Scan for the cell matching the given text and deliver its (x, y) coordinate at center. 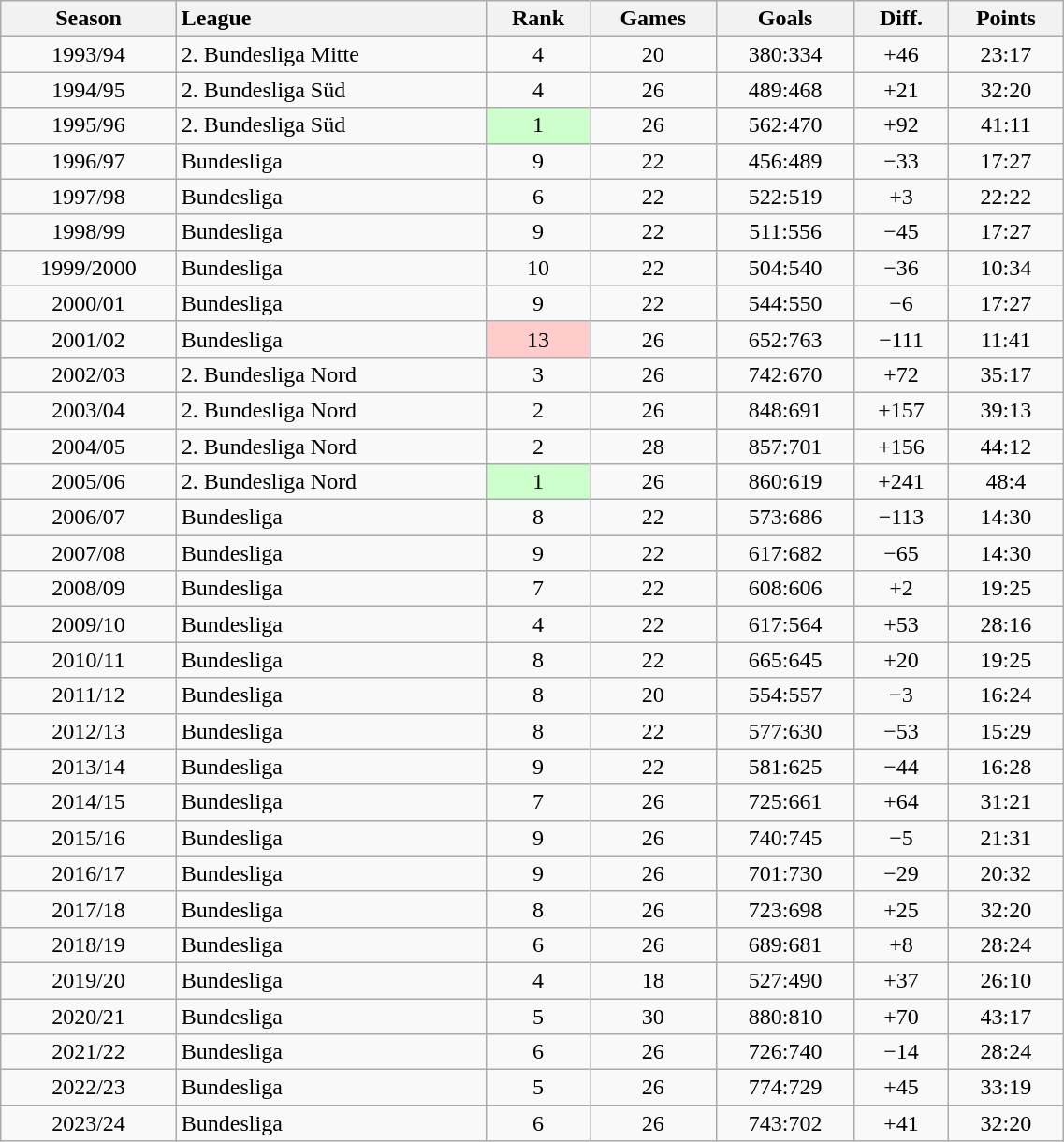
725:661 (785, 802)
1998/99 (89, 232)
2004/05 (89, 447)
2000/01 (89, 303)
2012/13 (89, 731)
23:17 (1006, 54)
608:606 (785, 589)
+21 (901, 90)
Games (653, 19)
2023/24 (89, 1123)
2009/10 (89, 624)
−65 (901, 553)
701:730 (785, 873)
−14 (901, 1052)
+25 (901, 909)
−3 (901, 695)
1995/96 (89, 125)
740:745 (785, 838)
43:17 (1006, 1016)
44:12 (1006, 447)
Rank (539, 19)
+20 (901, 660)
+70 (901, 1016)
−29 (901, 873)
2008/09 (89, 589)
+72 (901, 374)
15:29 (1006, 731)
504:540 (785, 268)
2021/22 (89, 1052)
522:519 (785, 197)
857:701 (785, 447)
Goals (785, 19)
2020/21 (89, 1016)
−36 (901, 268)
1997/98 (89, 197)
−53 (901, 731)
2006/07 (89, 518)
726:740 (785, 1052)
39:13 (1006, 410)
652:763 (785, 339)
2018/19 (89, 944)
−6 (901, 303)
511:556 (785, 232)
2016/17 (89, 873)
+53 (901, 624)
28 (653, 447)
554:557 (785, 695)
527:490 (785, 980)
774:729 (785, 1088)
+45 (901, 1088)
35:17 (1006, 374)
689:681 (785, 944)
1996/97 (89, 161)
10:34 (1006, 268)
2003/04 (89, 410)
Points (1006, 19)
617:564 (785, 624)
2010/11 (89, 660)
2005/06 (89, 482)
16:24 (1006, 695)
+2 (901, 589)
860:619 (785, 482)
880:810 (785, 1016)
2007/08 (89, 553)
11:41 (1006, 339)
2011/12 (89, 695)
13 (539, 339)
2019/20 (89, 980)
18 (653, 980)
1993/94 (89, 54)
+92 (901, 125)
+37 (901, 980)
2013/14 (89, 767)
28:16 (1006, 624)
2001/02 (89, 339)
2. Bundesliga Mitte (331, 54)
1994/95 (89, 90)
742:670 (785, 374)
30 (653, 1016)
2015/16 (89, 838)
+8 (901, 944)
848:691 (785, 410)
+64 (901, 802)
573:686 (785, 518)
Season (89, 19)
31:21 (1006, 802)
41:11 (1006, 125)
544:550 (785, 303)
380:334 (785, 54)
−5 (901, 838)
League (331, 19)
562:470 (785, 125)
581:625 (785, 767)
3 (539, 374)
+3 (901, 197)
+156 (901, 447)
+157 (901, 410)
−44 (901, 767)
743:702 (785, 1123)
2014/15 (89, 802)
22:22 (1006, 197)
Diff. (901, 19)
−45 (901, 232)
16:28 (1006, 767)
489:468 (785, 90)
−111 (901, 339)
2017/18 (89, 909)
1999/2000 (89, 268)
2002/03 (89, 374)
2022/23 (89, 1088)
−33 (901, 161)
665:645 (785, 660)
+241 (901, 482)
723:698 (785, 909)
33:19 (1006, 1088)
−113 (901, 518)
48:4 (1006, 482)
617:682 (785, 553)
20:32 (1006, 873)
+46 (901, 54)
10 (539, 268)
26:10 (1006, 980)
456:489 (785, 161)
21:31 (1006, 838)
577:630 (785, 731)
+41 (901, 1123)
